Pinpoint the cell where the given text exists, returning its (x, y) midpoint coordinate. 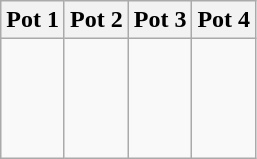
Pot 2 (96, 20)
Pot 1 (33, 20)
Pot 4 (224, 20)
Pot 3 (160, 20)
